Find where the given text appears and provide that cell's center as (X, Y) coordinate. 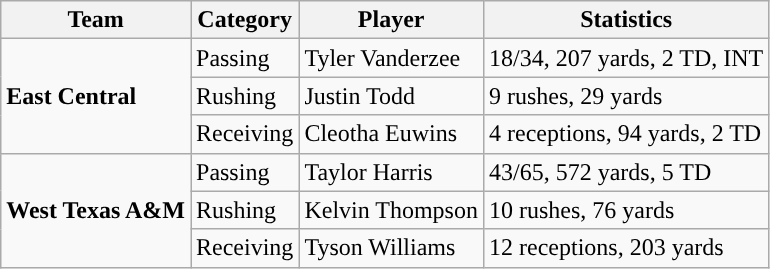
10 rushes, 76 yards (626, 210)
12 receptions, 203 yards (626, 248)
43/65, 572 yards, 5 TD (626, 172)
Cleotha Euwins (392, 134)
Justin Todd (392, 96)
East Central (96, 96)
18/34, 207 yards, 2 TD, INT (626, 58)
4 receptions, 94 yards, 2 TD (626, 134)
Team (96, 20)
West Texas A&M (96, 210)
Taylor Harris (392, 172)
Tyler Vanderzee (392, 58)
Category (244, 20)
Statistics (626, 20)
Tyson Williams (392, 248)
Player (392, 20)
Kelvin Thompson (392, 210)
9 rushes, 29 yards (626, 96)
